Return [X, Y] of the center of cell containing provided text 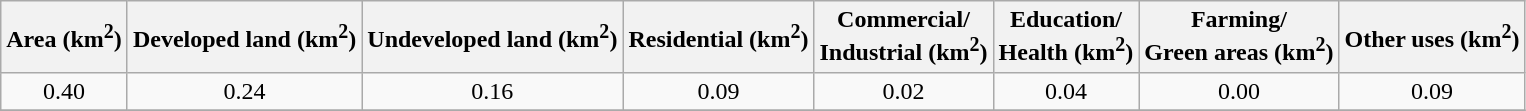
0.02 [904, 91]
Residential (km2) [718, 37]
0.00 [1239, 91]
0.24 [244, 91]
Education/ Health (km2) [1066, 37]
Undeveloped land (km2) [492, 37]
Farming/ Green areas (km2) [1239, 37]
0.16 [492, 91]
Area (km2) [64, 37]
0.40 [64, 91]
0.04 [1066, 91]
Developed land (km2) [244, 37]
Commercial/ Industrial (km2) [904, 37]
Other uses (km2) [1432, 37]
